From the cell containing the given text, extract its center point as (x, y) coordinate. 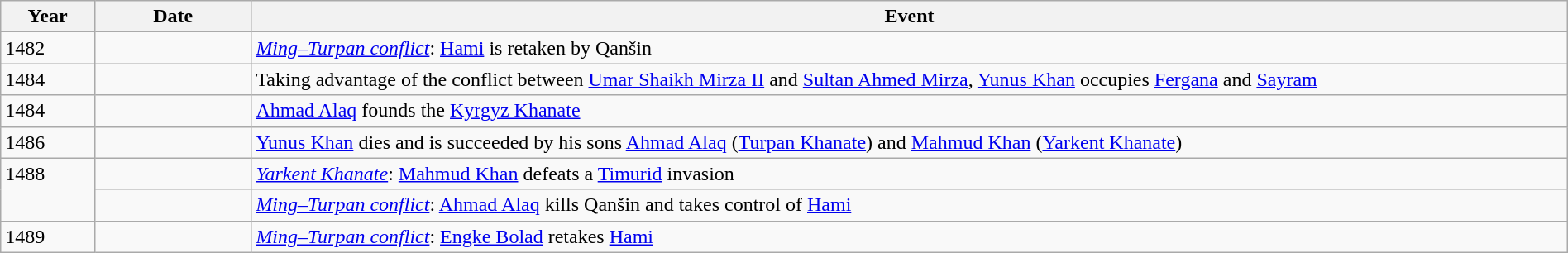
Yarkent Khanate: Mahmud Khan defeats a Timurid invasion (910, 174)
Taking advantage of the conflict between Umar Shaikh Mirza II and Sultan Ahmed Mirza, Yunus Khan occupies Fergana and Sayram (910, 79)
1489 (48, 236)
Event (910, 17)
1482 (48, 48)
Ming–Turpan conflict: Ahmad Alaq kills Qanšin and takes control of Hami (910, 205)
Date (172, 17)
Year (48, 17)
Ahmad Alaq founds the Kyrgyz Khanate (910, 111)
Ming–Turpan conflict: Engke Bolad retakes Hami (910, 236)
1488 (48, 189)
1486 (48, 142)
Yunus Khan dies and is succeeded by his sons Ahmad Alaq (Turpan Khanate) and Mahmud Khan (Yarkent Khanate) (910, 142)
Ming–Turpan conflict: Hami is retaken by Qanšin (910, 48)
